Determine the [x, y] coordinate at the center of the cell enclosing the given text.  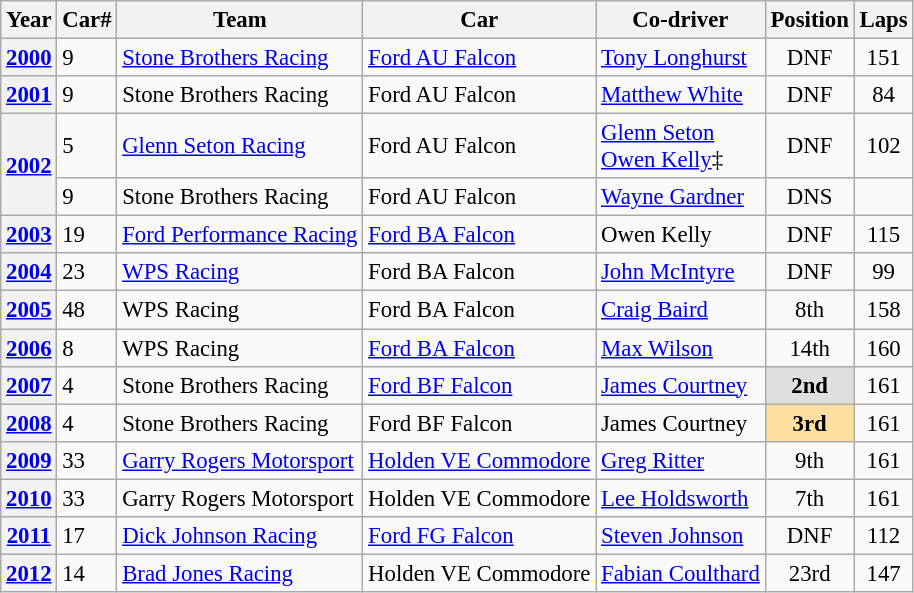
Wayne Gardner [680, 197]
158 [884, 310]
Matthew White [680, 95]
2002 [29, 165]
17 [87, 536]
2011 [29, 536]
Ford Performance Racing [240, 235]
Steven Johnson [680, 536]
99 [884, 273]
115 [884, 235]
Ford FG Falcon [480, 536]
151 [884, 58]
Year [29, 20]
8th [810, 310]
14 [87, 573]
2009 [29, 460]
14th [810, 348]
8 [87, 348]
Car# [87, 20]
2000 [29, 58]
3rd [810, 423]
Max Wilson [680, 348]
Greg Ritter [680, 460]
2005 [29, 310]
112 [884, 536]
2004 [29, 273]
DNS [810, 197]
Owen Kelly [680, 235]
Position [810, 20]
Team [240, 20]
Brad Jones Racing [240, 573]
Tony Longhurst [680, 58]
5 [87, 146]
23 [87, 273]
9th [810, 460]
Co-driver [680, 20]
2001 [29, 95]
2007 [29, 385]
John McIntyre [680, 273]
84 [884, 95]
2012 [29, 573]
Dick Johnson Racing [240, 536]
2nd [810, 385]
Lee Holdsworth [680, 498]
2003 [29, 235]
147 [884, 573]
Fabian Coulthard [680, 573]
48 [87, 310]
7th [810, 498]
Glenn Seton Racing [240, 146]
Glenn Seton Owen Kelly‡ [680, 146]
102 [884, 146]
2006 [29, 348]
2010 [29, 498]
160 [884, 348]
19 [87, 235]
23rd [810, 573]
2008 [29, 423]
Craig Baird [680, 310]
Car [480, 20]
Laps [884, 20]
